Return the [X, Y] coordinate for the center point of the cell that contains the specified text.  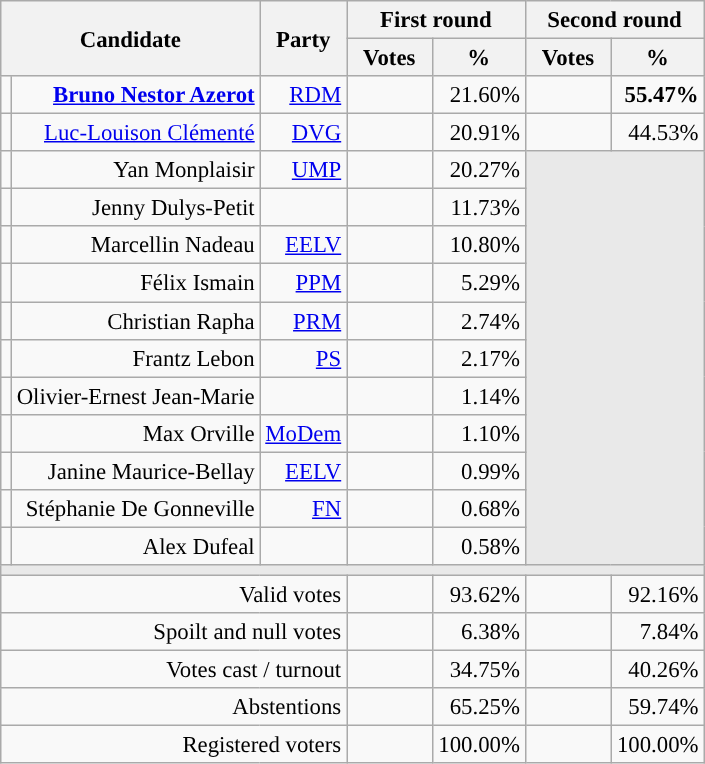
Bruno Nestor Azerot [136, 95]
Party [304, 38]
20.91% [478, 133]
Frantz Lebon [136, 358]
Votes cast / turnout [174, 670]
2.74% [478, 321]
55.47% [658, 95]
PRM [304, 321]
Candidate [130, 38]
0.68% [478, 509]
Félix Ismain [136, 283]
7.84% [658, 632]
PPM [304, 283]
40.26% [658, 670]
UMP [304, 170]
Second round [614, 20]
1.14% [478, 396]
DVG [304, 133]
Alex Dufeal [136, 546]
0.58% [478, 546]
PS [304, 358]
Abstentions [174, 707]
10.80% [478, 245]
Jenny Dulys-Petit [136, 208]
44.53% [658, 133]
2.17% [478, 358]
93.62% [478, 594]
RDM [304, 95]
Olivier-Ernest Jean-Marie [136, 396]
MoDem [304, 433]
Luc-Louison Clémenté [136, 133]
Christian Rapha [136, 321]
Valid votes [174, 594]
21.60% [478, 95]
34.75% [478, 670]
6.38% [478, 632]
65.25% [478, 707]
First round [436, 20]
0.99% [478, 471]
5.29% [478, 283]
Spoilt and null votes [174, 632]
FN [304, 509]
Janine Maurice-Bellay [136, 471]
20.27% [478, 170]
1.10% [478, 433]
Stéphanie De Gonneville [136, 509]
11.73% [478, 208]
92.16% [658, 594]
59.74% [658, 707]
Yan Monplaisir [136, 170]
Marcellin Nadeau [136, 245]
Registered voters [174, 745]
Max Orville [136, 433]
